Determine the (x, y) coordinate at the center of the cell enclosing the given text.  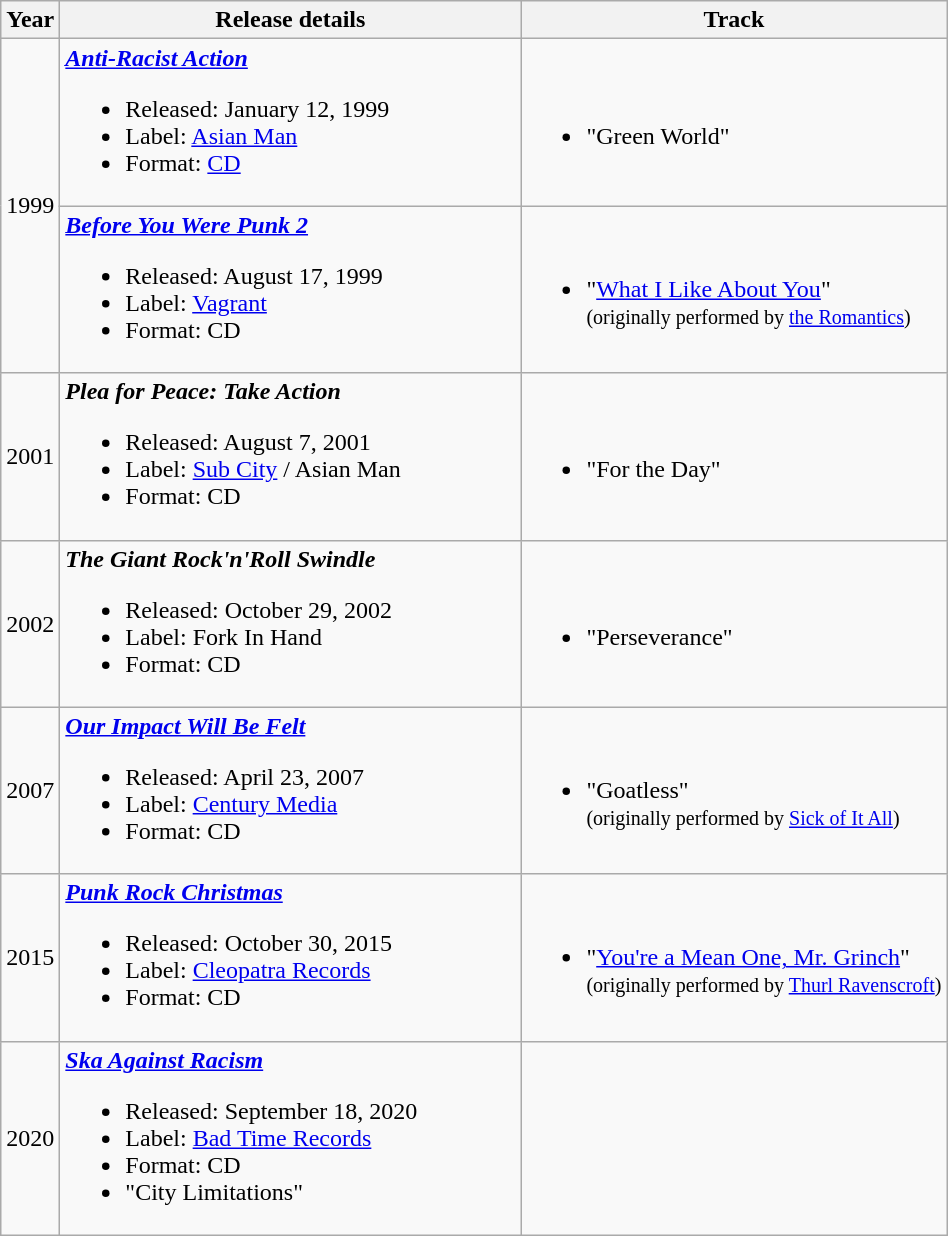
1999 (30, 206)
"You're a Mean One, Mr. Grinch"(originally performed by Thurl Ravenscroft) (734, 958)
Year (30, 20)
Punk Rock ChristmasReleased: October 30, 2015Label: Cleopatra RecordsFormat: CD (290, 958)
Before You Were Punk 2Released: August 17, 1999Label: VagrantFormat: CD (290, 290)
"For the Day" (734, 456)
2007 (30, 790)
Ska Against RacismReleased: September 18, 2020Label: Bad Time RecordsFormat: CD"City Limitations" (290, 1138)
Our Impact Will Be FeltReleased: April 23, 2007Label: Century MediaFormat: CD (290, 790)
2020 (30, 1138)
Plea for Peace: Take ActionReleased: August 7, 2001Label: Sub City / Asian ManFormat: CD (290, 456)
Track (734, 20)
2002 (30, 624)
Anti-Racist ActionReleased: January 12, 1999Label: Asian ManFormat: CD (290, 122)
The Giant Rock'n'Roll SwindleReleased: October 29, 2002Label: Fork In HandFormat: CD (290, 624)
"Green World" (734, 122)
"Goatless"(originally performed by Sick of It All) (734, 790)
"What I Like About You"(originally performed by the Romantics) (734, 290)
2001 (30, 456)
Release details (290, 20)
"Perseverance" (734, 624)
2015 (30, 958)
